Provide the [X, Y] coordinate of the cell's center where the given text is located.  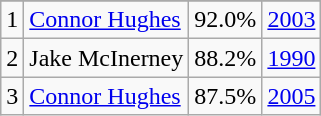
88.2% [226, 58]
3 [12, 96]
2005 [292, 96]
87.5% [226, 96]
2003 [292, 20]
Jake McInerney [106, 58]
1 [12, 20]
92.0% [226, 20]
1990 [292, 58]
2 [12, 58]
